Identify which cell holds the provided text, then report its (X, Y) central coordinate. 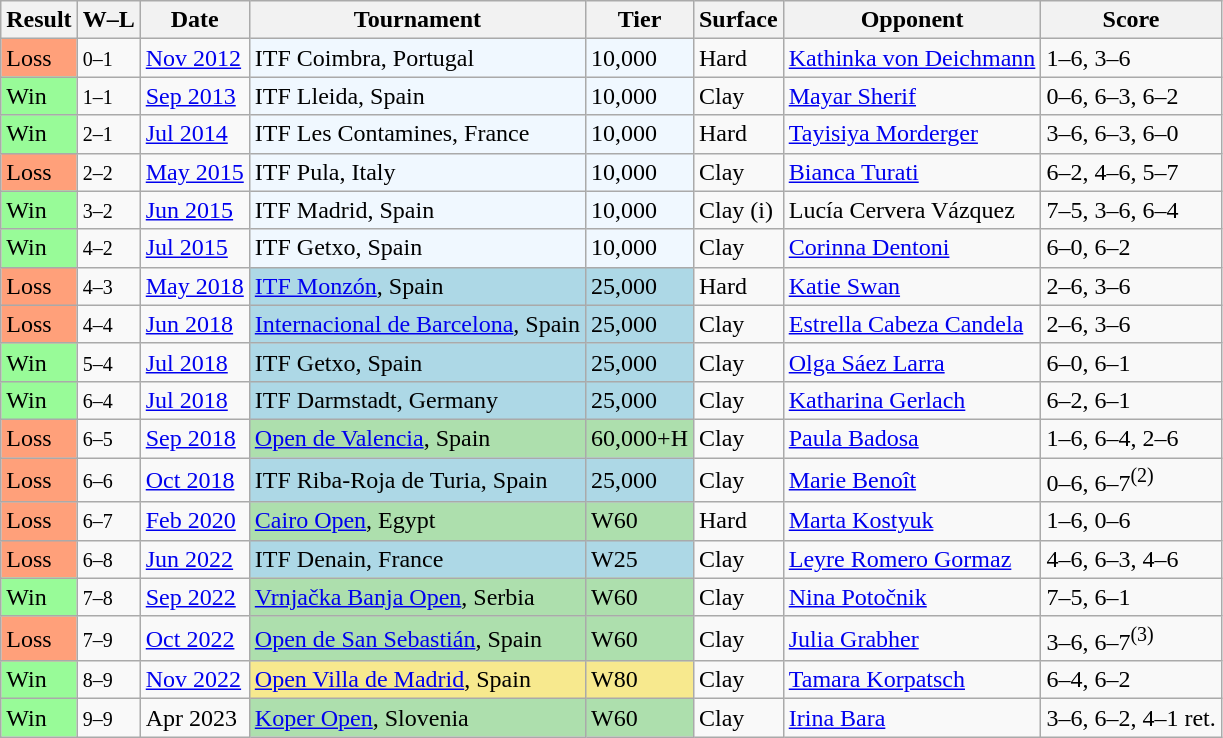
ITF Madrid, Spain (417, 210)
7–5, 3–6, 6–4 (1131, 210)
Open de Valencia, Spain (417, 438)
7–9 (108, 638)
Date (194, 20)
Tayisiya Morderger (912, 134)
Open de San Sebastián, Spain (417, 638)
Vrnjačka Banja Open, Serbia (417, 597)
ITF Lleida, Spain (417, 96)
ITF Darmstadt, Germany (417, 400)
May 2015 (194, 172)
Jun 2022 (194, 559)
ITF Riba-Roja de Turia, Spain (417, 480)
Opponent (912, 20)
Open Villa de Madrid, Spain (417, 680)
Feb 2020 (194, 521)
6–7 (108, 521)
Jul 2014 (194, 134)
Marta Kostyuk (912, 521)
Result (39, 20)
W80 (640, 680)
Nov 2022 (194, 680)
Cairo Open, Egypt (417, 521)
Oct 2022 (194, 638)
6–5 (108, 438)
4–4 (108, 324)
Katie Swan (912, 286)
0–6, 6–3, 6–2 (1131, 96)
Leyre Romero Gormaz (912, 559)
6–6 (108, 480)
Koper Open, Slovenia (417, 718)
6–8 (108, 559)
9–9 (108, 718)
3–2 (108, 210)
Jun 2018 (194, 324)
3–6, 6–7(3) (1131, 638)
Sep 2018 (194, 438)
Marie Benoît (912, 480)
Lucía Cervera Vázquez (912, 210)
Irina Bara (912, 718)
1–1 (108, 96)
Nov 2012 (194, 58)
Mayar Sherif (912, 96)
ITF Denain, France (417, 559)
Kathinka von Deichmann (912, 58)
Oct 2018 (194, 480)
4–3 (108, 286)
4–2 (108, 248)
Tier (640, 20)
6–0, 6–1 (1131, 362)
Tamara Korpatsch (912, 680)
Julia Grabher (912, 638)
Score (1131, 20)
7–5, 6–1 (1131, 597)
ITF Coimbra, Portugal (417, 58)
6–2, 6–1 (1131, 400)
Surface (738, 20)
W25 (640, 559)
Corinna Dentoni (912, 248)
2–1 (108, 134)
3–6, 6–2, 4–1 ret. (1131, 718)
Sep 2013 (194, 96)
4–6, 6–3, 4–6 (1131, 559)
1–6, 6–4, 2–6 (1131, 438)
6–4, 6–2 (1131, 680)
W–L (108, 20)
May 2018 (194, 286)
Bianca Turati (912, 172)
1–6, 3–6 (1131, 58)
6–0, 6–2 (1131, 248)
Estrella Cabeza Candela (912, 324)
ITF Pula, Italy (417, 172)
Katharina Gerlach (912, 400)
Jul 2015 (194, 248)
0–6, 6–7(2) (1131, 480)
0–1 (108, 58)
Jun 2015 (194, 210)
5–4 (108, 362)
6–4 (108, 400)
7–8 (108, 597)
Apr 2023 (194, 718)
Clay (i) (738, 210)
Olga Sáez Larra (912, 362)
Paula Badosa (912, 438)
8–9 (108, 680)
1–6, 0–6 (1131, 521)
Tournament (417, 20)
2–2 (108, 172)
Nina Potočnik (912, 597)
Internacional de Barcelona, Spain (417, 324)
Sep 2022 (194, 597)
6–2, 4–6, 5–7 (1131, 172)
3–6, 6–3, 6–0 (1131, 134)
ITF Les Contamines, France (417, 134)
ITF Monzón, Spain (417, 286)
60,000+H (640, 438)
